Provide the (X, Y) coordinate of the cell's center where the given text is located.  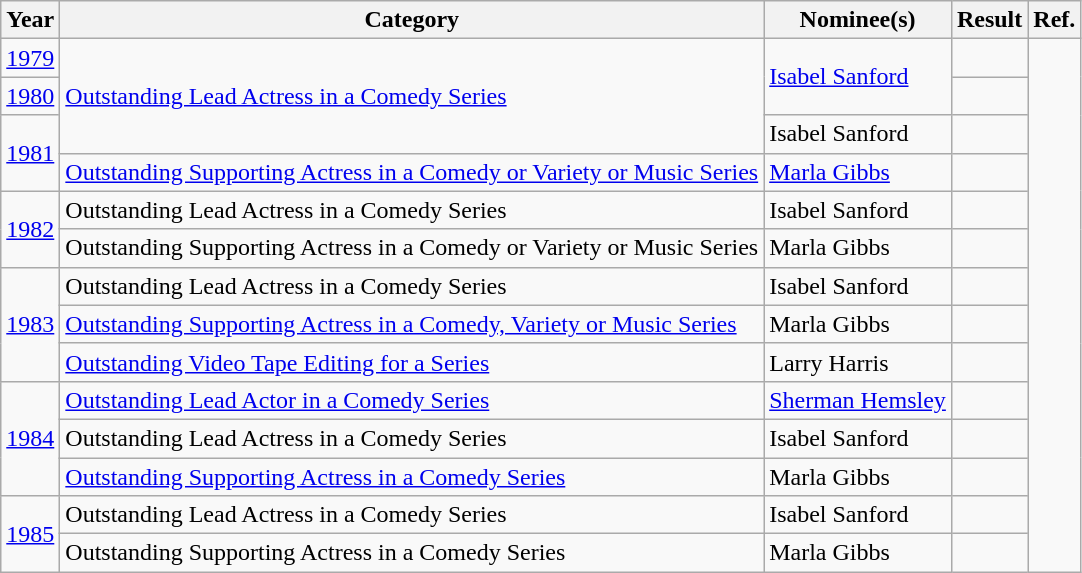
1979 (30, 58)
Outstanding Video Tape Editing for a Series (412, 362)
1981 (30, 153)
1980 (30, 96)
Year (30, 20)
1985 (30, 534)
Sherman Hemsley (858, 400)
Nominee(s) (858, 20)
Category (412, 20)
1982 (30, 229)
Outstanding Supporting Actress in a Comedy, Variety or Music Series (412, 324)
Larry Harris (858, 362)
1983 (30, 324)
Result (989, 20)
Ref. (1054, 20)
Outstanding Lead Actor in a Comedy Series (412, 400)
1984 (30, 438)
